Scan for the cell matching the given text and deliver its [X, Y] coordinate at center. 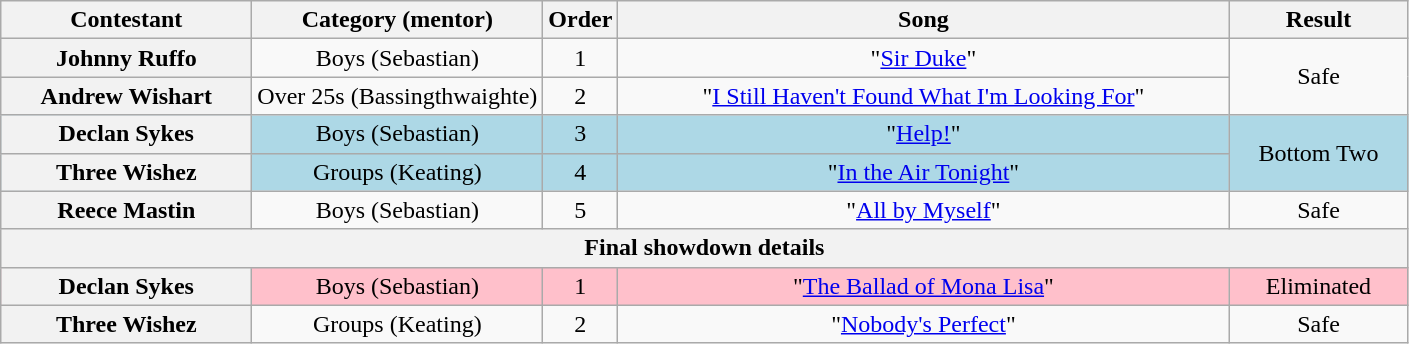
Andrew Wishart [126, 96]
"Sir Duke" [924, 58]
Contestant [126, 20]
Johnny Ruffo [126, 58]
Reece Mastin [126, 210]
Over 25s (Bassingthwaighte) [398, 96]
4 [580, 172]
Order [580, 20]
Final showdown details [704, 248]
3 [580, 134]
"All by Myself" [924, 210]
Bottom Two [1318, 153]
Category (mentor) [398, 20]
"The Ballad of Mona Lisa" [924, 286]
"Help!" [924, 134]
"I Still Haven't Found What I'm Looking For" [924, 96]
5 [580, 210]
Song [924, 20]
Result [1318, 20]
"In the Air Tonight" [924, 172]
Eliminated [1318, 286]
"Nobody's Perfect" [924, 324]
